For the text-containing cell, return its midpoint in (x, y) coordinate format. 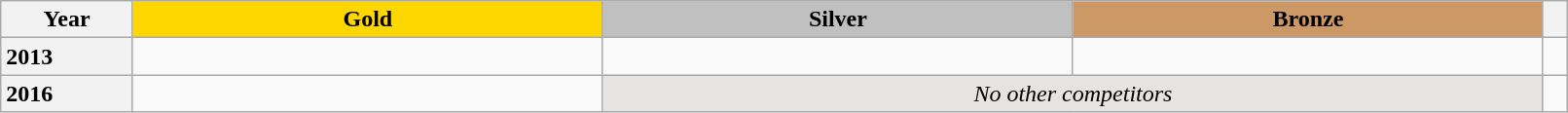
Year (67, 19)
2013 (67, 56)
No other competitors (1073, 94)
Bronze (1308, 19)
Silver (837, 19)
Gold (368, 19)
2016 (67, 94)
